Output the (X, Y) coordinate of the center of the cell containing the given text.  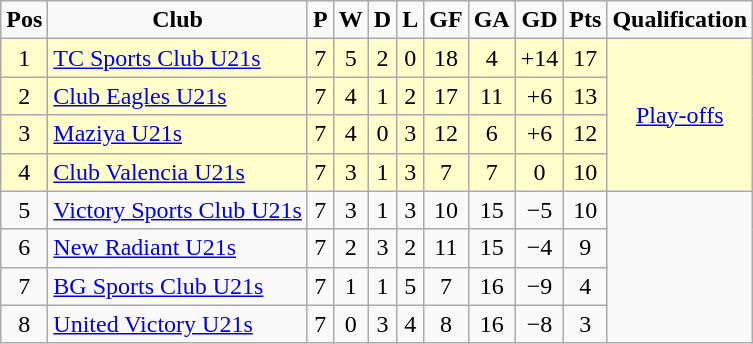
GD (540, 20)
+14 (540, 58)
Qualification (680, 20)
GA (492, 20)
Play-offs (680, 115)
BG Sports Club U21s (178, 286)
Pos (24, 20)
9 (586, 248)
−8 (540, 324)
New Radiant U21s (178, 248)
GF (446, 20)
Pts (586, 20)
P (320, 20)
−4 (540, 248)
Maziya U21s (178, 134)
Club Eagles U21s (178, 96)
TC Sports Club U21s (178, 58)
−9 (540, 286)
Victory Sports Club U21s (178, 210)
Club Valencia U21s (178, 172)
Club (178, 20)
13 (586, 96)
United Victory U21s (178, 324)
W (350, 20)
D (382, 20)
L (410, 20)
−5 (540, 210)
18 (446, 58)
